Return the [X, Y] coordinate for the center point of the cell that contains the specified text.  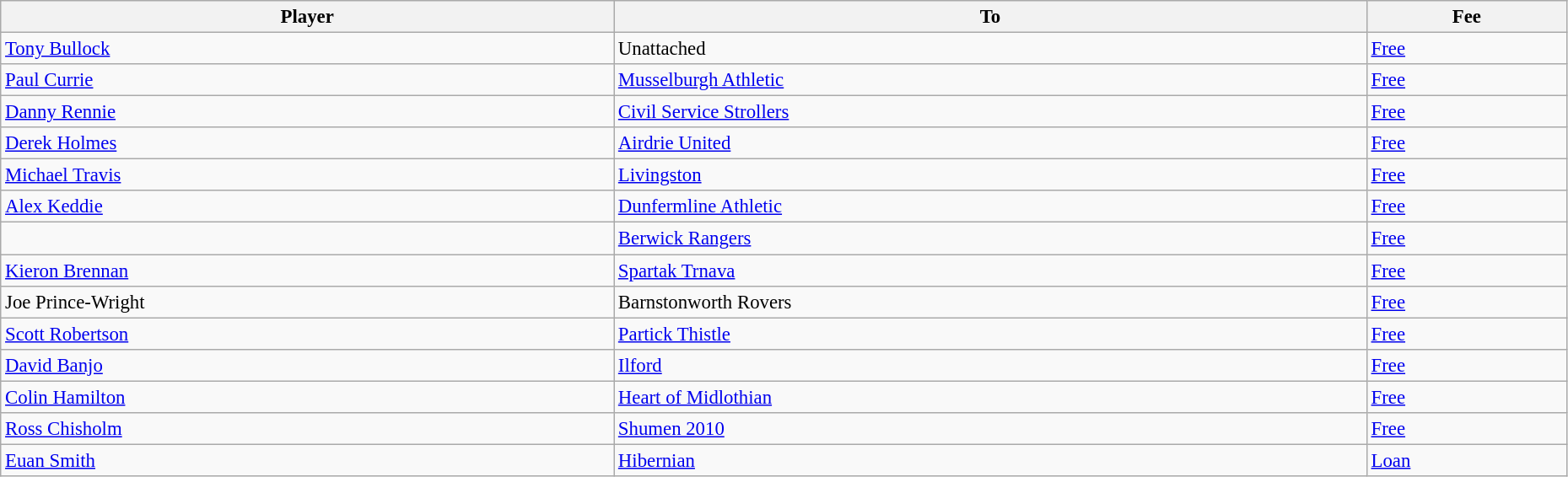
Partick Thistle [990, 334]
Player [307, 17]
Alex Keddie [307, 206]
Euan Smith [307, 460]
Kieron Brennan [307, 271]
Unattached [990, 49]
Livingston [990, 175]
Paul Currie [307, 80]
David Banjo [307, 365]
Ross Chisholm [307, 429]
Loan [1466, 460]
To [990, 17]
Musselburgh Athletic [990, 80]
Civil Service Strollers [990, 112]
Spartak Trnava [990, 271]
Danny Rennie [307, 112]
Hibernian [990, 460]
Heart of Midlothian [990, 397]
Colin Hamilton [307, 397]
Shumen 2010 [990, 429]
Fee [1466, 17]
Airdrie United [990, 143]
Michael Travis [307, 175]
Barnstonworth Rovers [990, 302]
Berwick Rangers [990, 238]
Dunfermline Athletic [990, 206]
Derek Holmes [307, 143]
Joe Prince-Wright [307, 302]
Tony Bullock [307, 49]
Ilford [990, 365]
Scott Robertson [307, 334]
